Provide the (X, Y) coordinate of the cell's center where the given text is located.  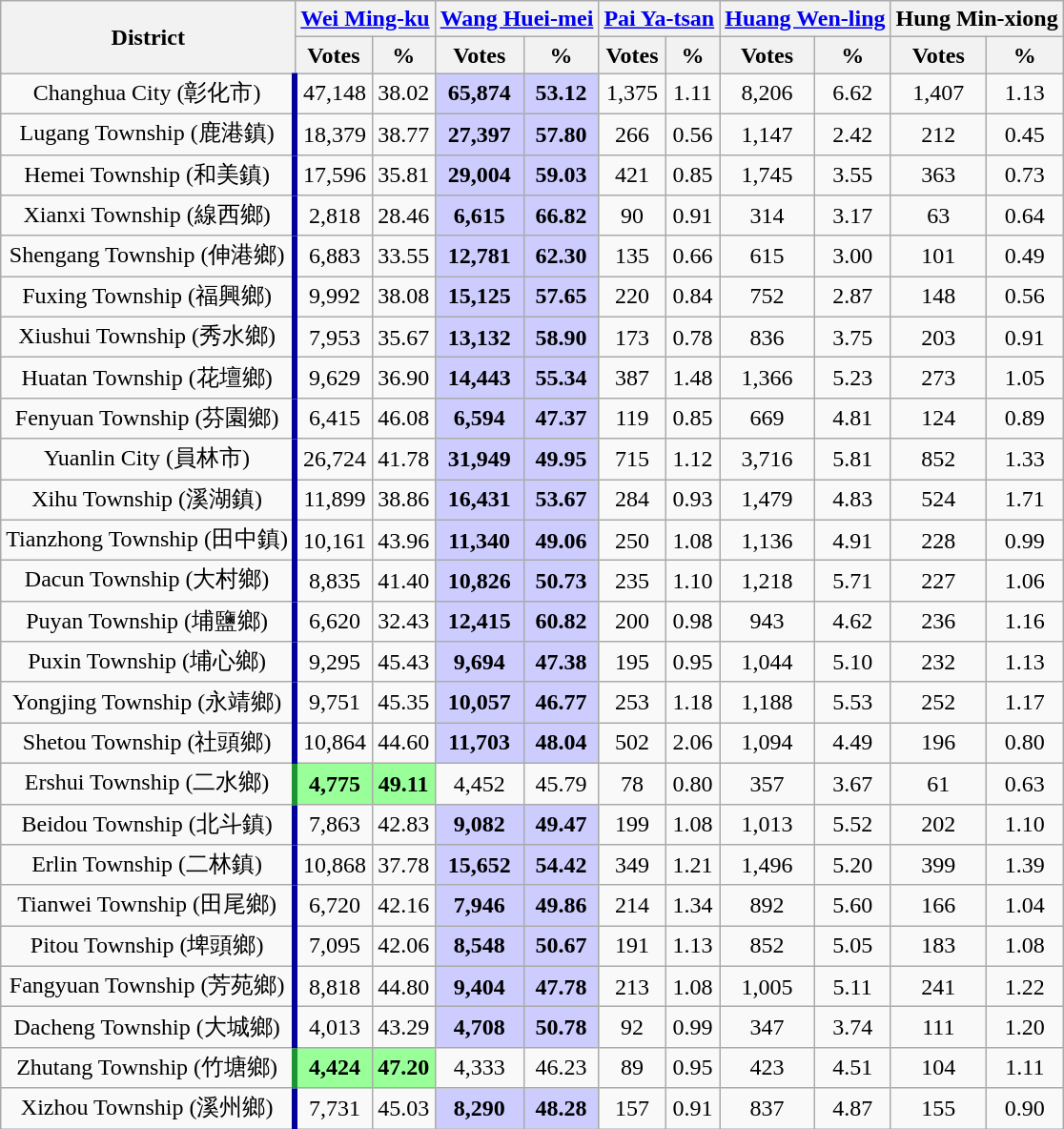
36.90 (403, 378)
669 (767, 418)
1.18 (692, 702)
524 (938, 500)
1,094 (767, 744)
38.86 (403, 500)
5.52 (852, 824)
357 (767, 784)
4,775 (334, 784)
0.78 (692, 338)
27,397 (479, 133)
0.63 (1026, 784)
Shetou Township (社頭鄉) (149, 744)
1.16 (1026, 622)
203 (938, 338)
9,694 (479, 662)
2.06 (692, 744)
50.73 (561, 582)
7,095 (334, 946)
6,615 (479, 216)
1.20 (1026, 1028)
45.03 (403, 1108)
6,883 (334, 256)
9,629 (334, 378)
38.02 (403, 93)
4,452 (479, 784)
157 (632, 1108)
35.81 (403, 175)
1.05 (1026, 378)
53.67 (561, 500)
8,290 (479, 1108)
13,132 (479, 338)
7,953 (334, 338)
Lugang Township (鹿港鎮) (149, 133)
49.11 (403, 784)
3.00 (852, 256)
62.30 (561, 256)
4.87 (852, 1108)
Beidou Township (北斗鎮) (149, 824)
11,703 (479, 744)
41.40 (403, 582)
1,013 (767, 824)
5.60 (852, 906)
943 (767, 622)
228 (938, 540)
63 (938, 216)
752 (767, 298)
1,407 (938, 93)
18,379 (334, 133)
9,082 (479, 824)
3.67 (852, 784)
District (149, 37)
8,206 (767, 93)
284 (632, 500)
5.53 (852, 702)
273 (938, 378)
250 (632, 540)
45.43 (403, 662)
195 (632, 662)
191 (632, 946)
155 (938, 1108)
38.08 (403, 298)
59.03 (561, 175)
836 (767, 338)
46.08 (403, 418)
61 (938, 784)
615 (767, 256)
1.12 (692, 460)
42.83 (403, 824)
0.49 (1026, 256)
Fenyuan Township (芬園鄉) (149, 418)
Dacun Township (大村鄉) (149, 582)
1,366 (767, 378)
10,864 (334, 744)
502 (632, 744)
387 (632, 378)
89 (632, 1068)
363 (938, 175)
0.84 (692, 298)
892 (767, 906)
38.77 (403, 133)
9,751 (334, 702)
32.43 (403, 622)
10,868 (334, 866)
1.06 (1026, 582)
4,333 (479, 1068)
4.49 (852, 744)
4,013 (334, 1028)
1.21 (692, 866)
Yuanlin City (員林市) (149, 460)
1.22 (1026, 986)
6,594 (479, 418)
31,949 (479, 460)
42.06 (403, 946)
1,375 (632, 93)
Hemei Township (和美鎮) (149, 175)
49.86 (561, 906)
Ershui Township (二水鄉) (149, 784)
1.04 (1026, 906)
9,404 (479, 986)
Fuxing Township (福興鄉) (149, 298)
253 (632, 702)
49.06 (561, 540)
47,148 (334, 93)
2.87 (852, 298)
12,415 (479, 622)
66.82 (561, 216)
Pitou Township (埤頭鄉) (149, 946)
214 (632, 906)
837 (767, 1108)
55.34 (561, 378)
3.17 (852, 216)
50.67 (561, 946)
241 (938, 986)
1,496 (767, 866)
4.51 (852, 1068)
715 (632, 460)
6,720 (334, 906)
0.73 (1026, 175)
54.42 (561, 866)
2.42 (852, 133)
7,863 (334, 824)
1.71 (1026, 500)
57.65 (561, 298)
1.33 (1026, 460)
423 (767, 1068)
Huang Wen-ling (805, 19)
Changhua City (彰化市) (149, 93)
314 (767, 216)
213 (632, 986)
1.17 (1026, 702)
14,443 (479, 378)
Yongjing Township (永靖鄉) (149, 702)
266 (632, 133)
1,745 (767, 175)
2,818 (334, 216)
46.23 (561, 1068)
10,161 (334, 540)
44.80 (403, 986)
119 (632, 418)
202 (938, 824)
Huatan Township (花壇鄉) (149, 378)
1.48 (692, 378)
3.74 (852, 1028)
90 (632, 216)
1,044 (767, 662)
6,620 (334, 622)
5.71 (852, 582)
49.95 (561, 460)
Xizhou Township (溪州鄉) (149, 1108)
196 (938, 744)
4.83 (852, 500)
1,136 (767, 540)
49.47 (561, 824)
35.67 (403, 338)
4,424 (334, 1068)
Puxin Township (埔心鄉) (149, 662)
200 (632, 622)
252 (938, 702)
0.66 (692, 256)
37.78 (403, 866)
3,716 (767, 460)
104 (938, 1068)
47.20 (403, 1068)
Zhutang Township (竹塘鄉) (149, 1068)
6.62 (852, 93)
Fangyuan Township (芳苑鄉) (149, 986)
48.28 (561, 1108)
227 (938, 582)
53.12 (561, 93)
Tianwei Township (田尾鄉) (149, 906)
50.78 (561, 1028)
45.35 (403, 702)
Pai Ya-tsan (660, 19)
7,946 (479, 906)
399 (938, 866)
Hung Min-xiong (976, 19)
1,479 (767, 500)
349 (632, 866)
33.55 (403, 256)
236 (938, 622)
1.34 (692, 906)
28.46 (403, 216)
10,057 (479, 702)
1,005 (767, 986)
5.05 (852, 946)
Xianxi Township (線西鄉) (149, 216)
47.37 (561, 418)
15,125 (479, 298)
16,431 (479, 500)
65,874 (479, 93)
60.82 (561, 622)
41.78 (403, 460)
78 (632, 784)
15,652 (479, 866)
148 (938, 298)
7,731 (334, 1108)
0.98 (692, 622)
58.90 (561, 338)
135 (632, 256)
5.81 (852, 460)
166 (938, 906)
42.16 (403, 906)
0.90 (1026, 1108)
11,340 (479, 540)
1,147 (767, 133)
5.23 (852, 378)
1.39 (1026, 866)
235 (632, 582)
4.62 (852, 622)
10,826 (479, 582)
Dacheng Township (大城鄉) (149, 1028)
3.75 (852, 338)
Wang Huei-mei (517, 19)
47.38 (561, 662)
4.91 (852, 540)
1,188 (767, 702)
232 (938, 662)
Puyan Township (埔鹽鄉) (149, 622)
421 (632, 175)
101 (938, 256)
173 (632, 338)
45.79 (561, 784)
199 (632, 824)
Xiushui Township (秀水鄉) (149, 338)
5.20 (852, 866)
Wei Ming-ku (365, 19)
Xihu Township (溪湖鎮) (149, 500)
6,415 (334, 418)
3.55 (852, 175)
26,724 (334, 460)
0.45 (1026, 133)
43.29 (403, 1028)
17,596 (334, 175)
347 (767, 1028)
Tianzhong Township (田中鎮) (149, 540)
44.60 (403, 744)
46.77 (561, 702)
57.80 (561, 133)
111 (938, 1028)
0.64 (1026, 216)
43.96 (403, 540)
0.89 (1026, 418)
11,899 (334, 500)
1,218 (767, 582)
47.78 (561, 986)
5.10 (852, 662)
8,835 (334, 582)
4,708 (479, 1028)
29,004 (479, 175)
92 (632, 1028)
Erlin Township (二林鎮) (149, 866)
Shengang Township (伸港鄉) (149, 256)
8,818 (334, 986)
0.93 (692, 500)
124 (938, 418)
212 (938, 133)
8,548 (479, 946)
220 (632, 298)
9,295 (334, 662)
4.81 (852, 418)
12,781 (479, 256)
183 (938, 946)
9,992 (334, 298)
48.04 (561, 744)
5.11 (852, 986)
